Detect which cell encompasses the target text, then output its [x, y] center coordinate. 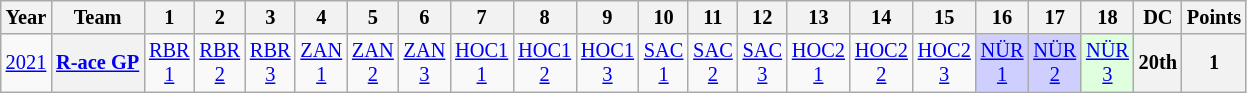
SAC1 [664, 63]
3 [270, 17]
15 [944, 17]
5 [373, 17]
6 [425, 17]
HOC21 [818, 63]
NÜR1 [1002, 63]
HOC11 [482, 63]
11 [712, 17]
HOC22 [882, 63]
10 [664, 17]
NÜR3 [1108, 63]
RBR2 [220, 63]
DC [1158, 17]
14 [882, 17]
HOC13 [608, 63]
ZAN3 [425, 63]
SAC3 [762, 63]
SAC2 [712, 63]
ZAN1 [321, 63]
9 [608, 17]
16 [1002, 17]
NÜR2 [1054, 63]
13 [818, 17]
4 [321, 17]
8 [544, 17]
HOC23 [944, 63]
R-ace GP [98, 63]
RBR1 [169, 63]
2021 [26, 63]
2 [220, 17]
Team [98, 17]
ZAN2 [373, 63]
7 [482, 17]
12 [762, 17]
HOC12 [544, 63]
RBR3 [270, 63]
18 [1108, 17]
17 [1054, 17]
Year [26, 17]
Points [1214, 17]
20th [1158, 63]
